Search for the cell housing the specified text and yield its (X, Y) center coordinate. 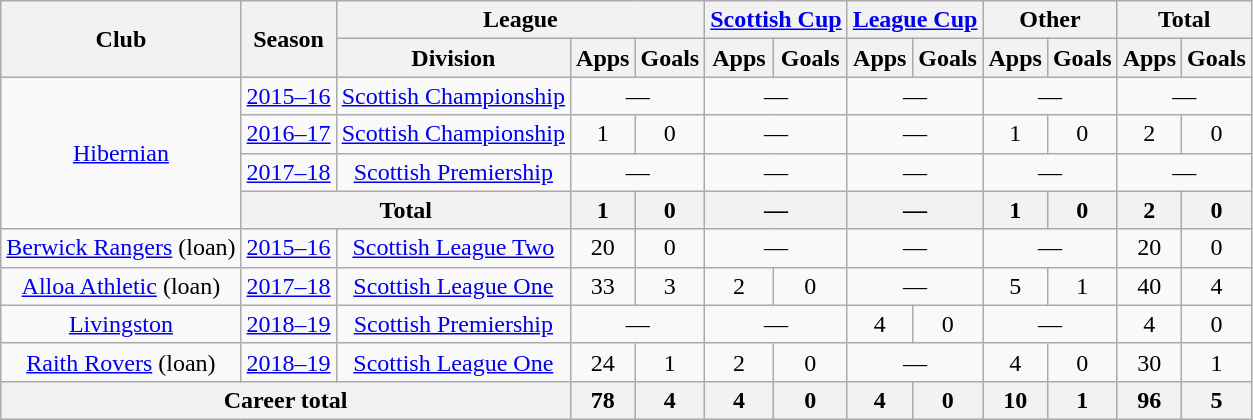
40 (1149, 286)
Livingston (121, 324)
Division (453, 58)
Scottish Cup (776, 20)
Career total (286, 400)
Club (121, 39)
24 (603, 362)
Hibernian (121, 153)
Season (288, 39)
30 (1149, 362)
10 (1015, 400)
Alloa Athletic (loan) (121, 286)
3 (670, 286)
League (520, 20)
Berwick Rangers (loan) (121, 248)
2016–17 (288, 134)
Other (1050, 20)
96 (1149, 400)
78 (603, 400)
33 (603, 286)
Raith Rovers (loan) (121, 362)
Scottish League Two (453, 248)
League Cup (915, 20)
